Locate the cell with the specified text and output its [X, Y] center coordinate. 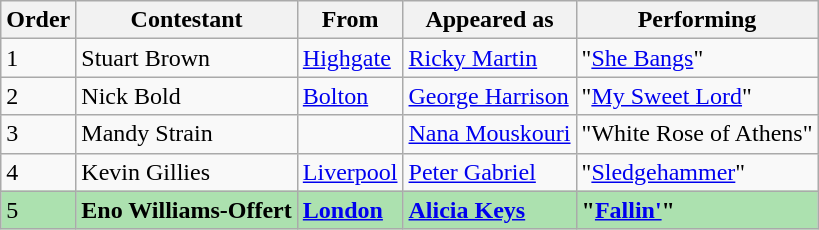
4 [38, 172]
"White Rose of Athens" [697, 134]
Peter Gabriel [490, 172]
Performing [697, 20]
Nana Mouskouri [490, 134]
Liverpool [350, 172]
Stuart Brown [187, 58]
From [350, 20]
"Fallin'" [697, 210]
Ricky Martin [490, 58]
Kevin Gillies [187, 172]
Nick Bold [187, 96]
2 [38, 96]
5 [38, 210]
London [350, 210]
3 [38, 134]
Alicia Keys [490, 210]
"My Sweet Lord" [697, 96]
Eno Williams-Offert [187, 210]
1 [38, 58]
George Harrison [490, 96]
"She Bangs" [697, 58]
Order [38, 20]
Mandy Strain [187, 134]
Contestant [187, 20]
"Sledgehammer" [697, 172]
Bolton [350, 96]
Highgate [350, 58]
Appeared as [490, 20]
